Extract the (X, Y) coordinate from the center of the cell holding the provided text.  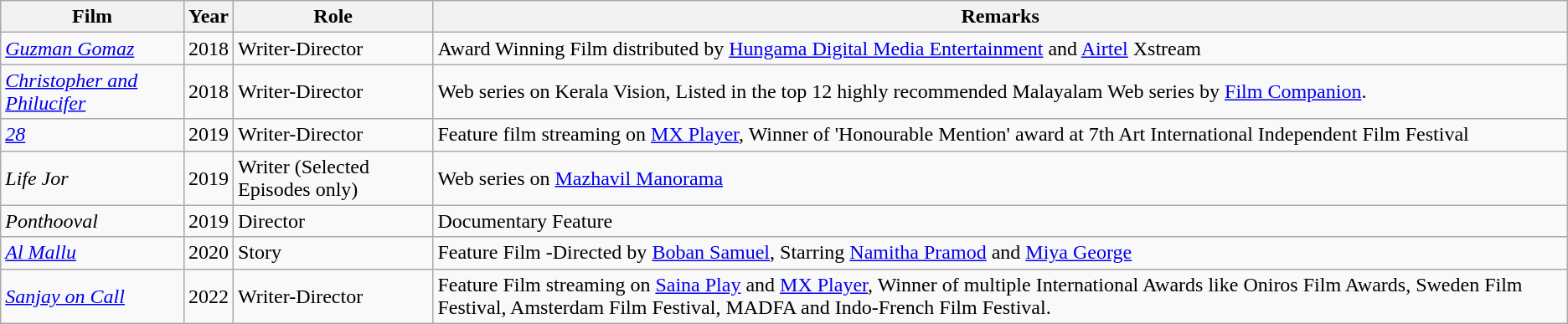
Remarks (1000, 17)
Web series on Mazhavil Manorama (1000, 177)
Guzman Gomaz (92, 49)
Year (208, 17)
Award Winning Film distributed by Hungama Digital Media Entertainment and Airtel Xstream (1000, 49)
Al Mallu (92, 253)
Documentary Feature (1000, 221)
Feature film streaming on MX Player, Winner of 'Honourable Mention' award at 7th Art International Independent Film Festival (1000, 135)
Role (333, 17)
Film (92, 17)
Feature Film -Directed by Boban Samuel, Starring Namitha Pramod and Miya George (1000, 253)
Director (333, 221)
Christopher and Philucifer (92, 92)
Sanjay on Call (92, 296)
2022 (208, 296)
28 (92, 135)
Story (333, 253)
Writer (Selected Episodes only) (333, 177)
Web series on Kerala Vision, Listed in the top 12 highly recommended Malayalam Web series by Film Companion. (1000, 92)
2020 (208, 253)
Life Jor (92, 177)
Ponthooval (92, 221)
